Locate the cell with the specified text and output its (X, Y) center coordinate. 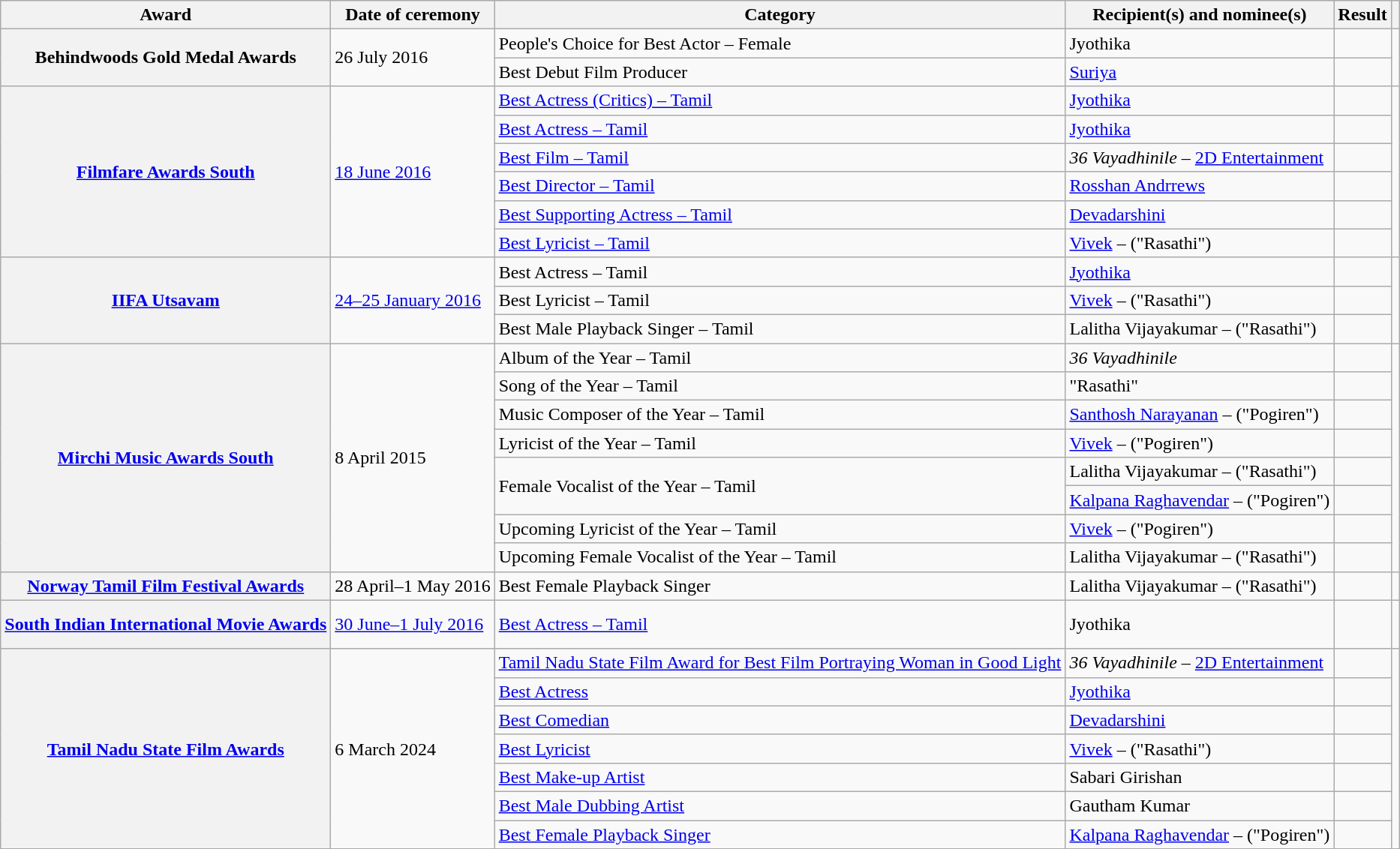
Female Vocalist of the Year – Tamil (780, 486)
People's Choice for Best Actor – Female (780, 43)
Upcoming Lyricist of the Year – Tamil (780, 529)
South Indian International Movie Awards (166, 624)
Best Film – Tamil (780, 157)
Best Actress (Critics) – Tamil (780, 100)
Album of the Year – Tamil (780, 358)
Suriya (1200, 72)
36 Vayadhinile (1200, 358)
Best Comedian (780, 720)
Best Male Playback Singer – Tamil (780, 328)
Gautham Kumar (1200, 805)
24–25 January 2016 (413, 300)
Behindwoods Gold Medal Awards (166, 58)
28 April–1 May 2016 (413, 586)
Music Composer of the Year – Tamil (780, 415)
30 June–1 July 2016 (413, 624)
Result (1362, 15)
6 March 2024 (413, 748)
Best Director – Tamil (780, 186)
Best Supporting Actress – Tamil (780, 214)
"Rasathi" (1200, 386)
Recipient(s) and nominee(s) (1200, 15)
Best Lyricist (780, 748)
Tamil Nadu State Film Award for Best Film Portraying Woman in Good Light (780, 663)
Upcoming Female Vocalist of the Year – Tamil (780, 557)
Best Make-up Artist (780, 777)
Best Male Dubbing Artist (780, 805)
Norway Tamil Film Festival Awards (166, 586)
Award (166, 15)
Best Actress (780, 691)
18 June 2016 (413, 172)
Mirchi Music Awards South (166, 457)
Santhosh Narayanan – ("Pogiren") (1200, 415)
Filmfare Awards South (166, 172)
Category (780, 15)
Tamil Nadu State Film Awards (166, 748)
26 July 2016 (413, 58)
Lyricist of the Year – Tamil (780, 443)
Sabari Girishan (1200, 777)
8 April 2015 (413, 457)
Song of the Year – Tamil (780, 386)
Best Debut Film Producer (780, 72)
IIFA Utsavam (166, 300)
Rosshan Andrrews (1200, 186)
Date of ceremony (413, 15)
